Extract the (X, Y) coordinate from the center of the cell holding the provided text.  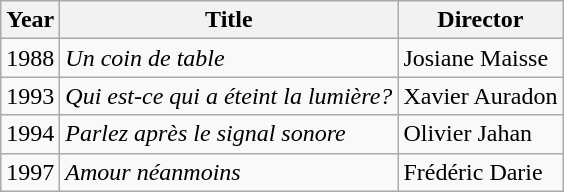
Un coin de table (229, 58)
Parlez après le signal sonore (229, 134)
1994 (30, 134)
1997 (30, 172)
Year (30, 20)
Title (229, 20)
Xavier Auradon (480, 96)
Director (480, 20)
Olivier Jahan (480, 134)
1988 (30, 58)
Frédéric Darie (480, 172)
Qui est-ce qui a éteint la lumière? (229, 96)
1993 (30, 96)
Amour néanmoins (229, 172)
Josiane Maisse (480, 58)
